Find where the given text appears and provide that cell's center as (X, Y) coordinate. 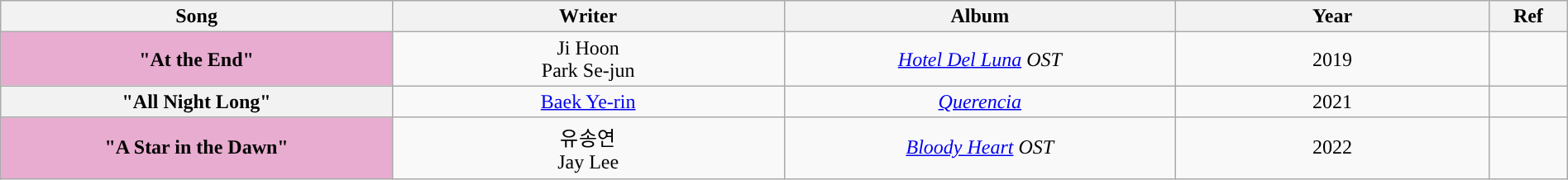
"A Star in the Dawn" (197, 148)
Writer (588, 17)
Song (197, 17)
2022 (1333, 148)
Hotel Del Luna OST (980, 59)
"All Night Long" (197, 102)
Bloody Heart OST (980, 148)
Ji HoonPark Se-jun (588, 59)
Ref (1528, 17)
2021 (1333, 102)
Year (1333, 17)
Baek Ye-rin (588, 102)
Album (980, 17)
Querencia (980, 102)
2019 (1333, 59)
유송연Jay Lee (588, 148)
"At the End" (197, 59)
